Return (x, y) of the center of cell containing provided text 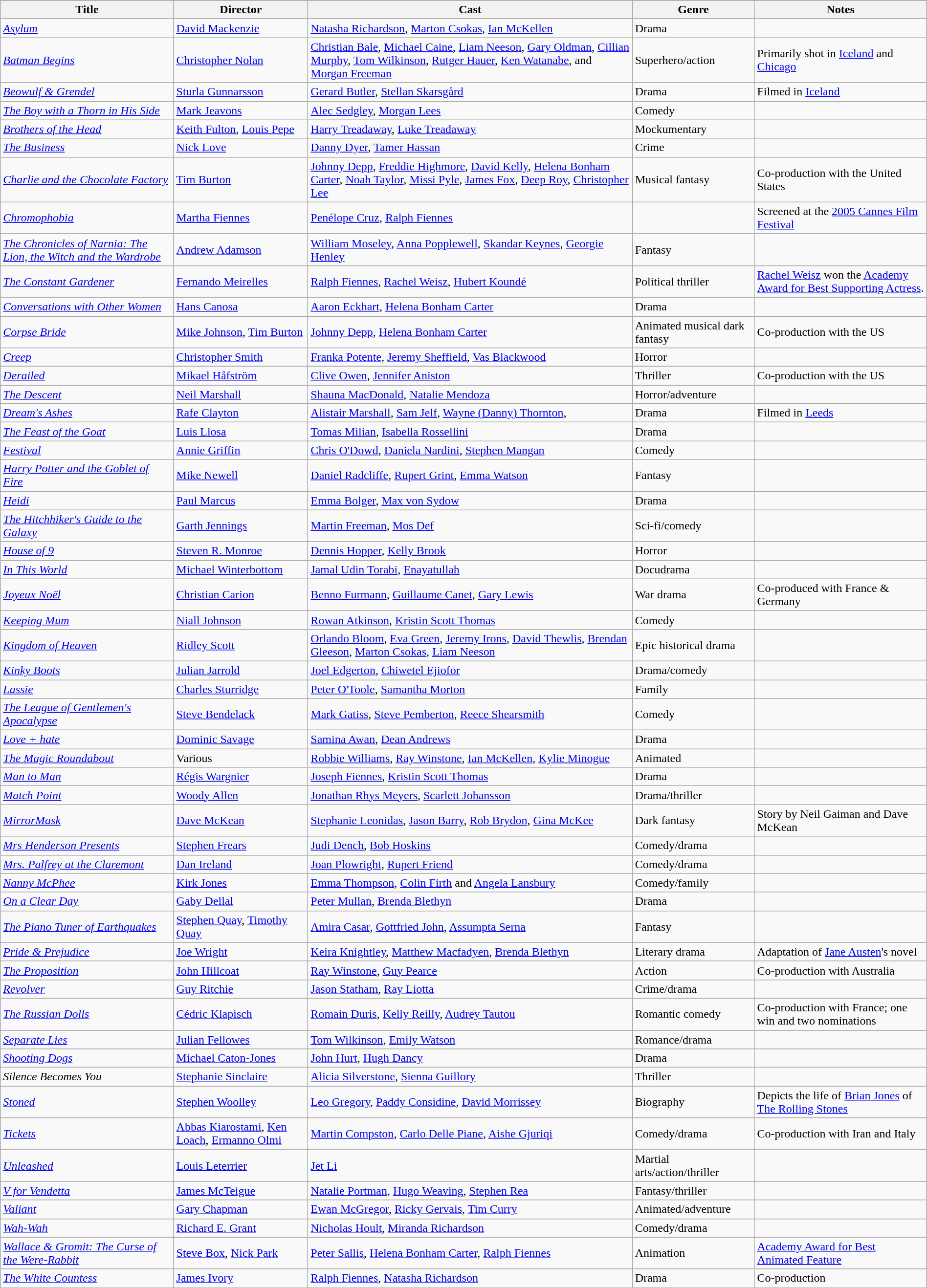
Director (241, 10)
Crime/drama (693, 989)
The League of Gentlemen's Apocalypse (87, 715)
Co-produced with France & Germany (840, 594)
The Feast of the Goat (87, 432)
Charlie and the Chocolate Factory (87, 179)
Title (87, 10)
Alec Sedgley, Morgan Lees (470, 110)
Chris O'Dowd, Daniela Nardini, Stephen Mangan (470, 450)
Emma Bolger, Max von Sydow (470, 501)
Peter Mullan, Brenda Blethyn (470, 901)
Natalie Portman, Hugo Weaving, Stephen Rea (470, 1191)
Stephen Quay, Timothy Quay (241, 927)
Kirk Jones (241, 883)
Nick Love (241, 148)
MirrorMask (87, 820)
Match Point (87, 795)
The Boy with a Thorn in His Side (87, 110)
Martin Freeman, Mos Def (470, 526)
Derailed (87, 376)
Literary drama (693, 952)
Tickets (87, 1134)
Michael Caton-Jones (241, 1058)
Rowan Atkinson, Kristin Scott Thomas (470, 620)
War drama (693, 594)
Natasha Richardson, Marton Csokas, Ian McKellen (470, 28)
David Mackenzie (241, 28)
Valiant (87, 1209)
Garth Jennings (241, 526)
Johnny Depp, Freddie Highmore, David Kelly, Helena Bonham Carter, Noah Taylor, Missi Pyle, James Fox, Deep Roy, Christopher Lee (470, 179)
Jet Li (470, 1165)
Dave McKean (241, 820)
Jason Statham, Ray Liotta (470, 989)
Franka Potente, Jeremy Sheffield, Vas Blackwood (470, 357)
The Proposition (87, 970)
Separate Lies (87, 1040)
Brothers of the Head (87, 129)
Cédric Klapisch (241, 1014)
The Chronicles of Narnia: The Lion, the Witch and the Wardrobe (87, 249)
Christopher Nolan (241, 60)
Creep (87, 357)
Annie Griffin (241, 450)
Superhero/action (693, 60)
Niall Johnson (241, 620)
Stephen Frears (241, 846)
Fantasy/thriller (693, 1191)
Orlando Bloom, Eva Green, Jeremy Irons, David Thewlis, Brendan Gleeson, Marton Csokas, Liam Neeson (470, 645)
Joseph Fiennes, Kristin Scott Thomas (470, 777)
Musical fantasy (693, 179)
Martial arts/action/thriller (693, 1165)
Conversations with Other Women (87, 306)
Luis Llosa (241, 432)
The Hitchhiker's Guide to the Galaxy (87, 526)
Martin Compston, Carlo Delle Piane, Aishe Gjuriqi (470, 1134)
Primarily shot in Iceland and Chicago (840, 60)
Mrs Henderson Presents (87, 846)
Adaptation of Jane Austen's novel (840, 952)
Pride & Prejudice (87, 952)
Steve Box, Nick Park (241, 1253)
Richard E. Grant (241, 1228)
Shauna MacDonald, Natalie Mendoza (470, 394)
Benno Furmann, Guillaume Canet, Gary Lewis (470, 594)
In This World (87, 569)
Régis Wargnier (241, 777)
Ewan McGregor, Ricky Gervais, Tim Curry (470, 1209)
Fernando Meirelles (241, 282)
Festival (87, 450)
Animation (693, 1253)
Daniel Radcliffe, Rupert Grint, Emma Watson (470, 475)
Academy Award for Best Animated Feature (840, 1253)
V for Vendetta (87, 1191)
Louis Leterrier (241, 1165)
House of 9 (87, 551)
Julian Jarrold (241, 670)
Samina Awan, Dean Andrews (470, 740)
Michael Winterbottom (241, 569)
Ray Winstone, Guy Pearce (470, 970)
Kingdom of Heaven (87, 645)
Story by Neil Gaiman and Dave McKean (840, 820)
Sturla Gunnarsson (241, 92)
Amira Casar, Gottfried John, Assumpta Serna (470, 927)
Romain Duris, Kelly Reilly, Audrey Tautou (470, 1014)
Co-production with Iran and Italy (840, 1134)
Clive Owen, Jennifer Aniston (470, 376)
John Hillcoat (241, 970)
Stoned (87, 1102)
Co-production with France; one win and two nominations (840, 1014)
Comedy/family (693, 883)
Filmed in Iceland (840, 92)
Mark Jeavons (241, 110)
Kinky Boots (87, 670)
Paul Marcus (241, 501)
Genre (693, 10)
The Russian Dolls (87, 1014)
Keira Knightley, Matthew Macfadyen, Brenda Blethyn (470, 952)
Romance/drama (693, 1040)
Christian Carion (241, 594)
Mikael Håfström (241, 376)
Keeping Mum (87, 620)
Co-production with Australia (840, 970)
The Piano Tuner of Earthquakes (87, 927)
Various (241, 758)
Biography (693, 1102)
Political thriller (693, 282)
Drama/thriller (693, 795)
Christian Bale, Michael Caine, Liam Neeson, Gary Oldman, Cillian Murphy, Tom Wilkinson, Rutger Hauer, Ken Watanabe, and Morgan Freeman (470, 60)
Epic historical drama (693, 645)
Mike Johnson, Tim Burton (241, 331)
The Descent (87, 394)
Lassie (87, 689)
Man to Man (87, 777)
Woody Allen (241, 795)
Peter Sallis, Helena Bonham Carter, Ralph Fiennes (470, 1253)
Dominic Savage (241, 740)
Charles Sturridge (241, 689)
Dream's Ashes (87, 413)
Leo Gregory, Paddy Considine, David Morrissey (470, 1102)
Mark Gatiss, Steve Pemberton, Reece Shearsmith (470, 715)
John Hurt, Hugh Dancy (470, 1058)
Notes (840, 10)
Romantic comedy (693, 1014)
James McTeigue (241, 1191)
Gaby Dellal (241, 901)
Stephanie Sinclaire (241, 1077)
Action (693, 970)
Wallace & Gromit: The Curse of the Were-Rabbit (87, 1253)
Unleashed (87, 1165)
James Ivory (241, 1278)
Gerard Butler, Stellan Skarsgård (470, 92)
Neil Marshall (241, 394)
Danny Dyer, Tamer Hassan (470, 148)
Sci-fi/comedy (693, 526)
Horror/adventure (693, 394)
Ralph Fiennes, Natasha Richardson (470, 1278)
Shooting Dogs (87, 1058)
Tim Burton (241, 179)
Judi Dench, Bob Hoskins (470, 846)
Joan Plowright, Rupert Friend (470, 864)
Beowulf & Grendel (87, 92)
Co-production (840, 1278)
Robbie Williams, Ray Winstone, Ian McKellen, Kylie Minogue (470, 758)
Corpse Bride (87, 331)
Animated/adventure (693, 1209)
Mrs. Palfrey at the Claremont (87, 864)
Gary Chapman (241, 1209)
Asylum (87, 28)
Mike Newell (241, 475)
The White Countess (87, 1278)
Animated (693, 758)
William Moseley, Anna Popplewell, Skandar Keynes, Georgie Henley (470, 249)
Rachel Weisz won the Academy Award for Best Supporting Actress. (840, 282)
Silence Becomes You (87, 1077)
Jamal Udin Torabi, Enayatullah (470, 569)
Joyeux Noël (87, 594)
Chromophobia (87, 218)
Steve Bendelack (241, 715)
The Magic Roundabout (87, 758)
Harry Treadaway, Luke Treadaway (470, 129)
Dan Ireland (241, 864)
Martha Fiennes (241, 218)
Keith Fulton, Louis Pepe (241, 129)
Heidi (87, 501)
Julian Fellowes (241, 1040)
Jonathan Rhys Meyers, Scarlett Johansson (470, 795)
Guy Ritchie (241, 989)
Penélope Cruz, Ralph Fiennes (470, 218)
Stephanie Leonidas, Jason Barry, Rob Brydon, Gina McKee (470, 820)
Wah-Wah (87, 1228)
Joel Edgerton, Chiwetel Ejiofor (470, 670)
Johnny Depp, Helena Bonham Carter (470, 331)
Aaron Eckhart, Helena Bonham Carter (470, 306)
Drama/comedy (693, 670)
The Business (87, 148)
Filmed in Leeds (840, 413)
Andrew Adamson (241, 249)
Tomas Milian, Isabella Rossellini (470, 432)
Alicia Silverstone, Sienna Guillory (470, 1077)
Cast (470, 10)
Docudrama (693, 569)
Animated musical dark fantasy (693, 331)
Nanny McPhee (87, 883)
Harry Potter and the Goblet of Fire (87, 475)
Abbas Kiarostami, Ken Loach, Ermanno Olmi (241, 1134)
Ridley Scott (241, 645)
The Constant Gardener (87, 282)
Emma Thompson, Colin Firth and Angela Lansbury (470, 883)
Joe Wright (241, 952)
Steven R. Monroe (241, 551)
On a Clear Day (87, 901)
Revolver (87, 989)
Dark fantasy (693, 820)
Co-production with the United States (840, 179)
Hans Canosa (241, 306)
Peter O'Toole, Samantha Morton (470, 689)
Mockumentary (693, 129)
Love + hate (87, 740)
Stephen Woolley (241, 1102)
Screened at the 2005 Cannes Film Festival (840, 218)
Crime (693, 148)
Ralph Fiennes, Rachel Weisz, Hubert Koundé (470, 282)
Batman Begins (87, 60)
Rafe Clayton (241, 413)
Dennis Hopper, Kelly Brook (470, 551)
Nicholas Hoult, Miranda Richardson (470, 1228)
Tom Wilkinson, Emily Watson (470, 1040)
Depicts the life of Brian Jones of The Rolling Stones (840, 1102)
Family (693, 689)
Christopher Smith (241, 357)
Alistair Marshall, Sam Jelf, Wayne (Danny) Thornton, (470, 413)
